Scan for the cell matching the given text and deliver its [x, y] coordinate at center. 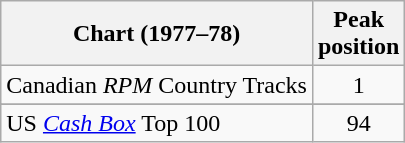
Chart (1977–78) [157, 34]
Peakposition [358, 34]
1 [358, 85]
94 [358, 123]
US Cash Box Top 100 [157, 123]
Canadian RPM Country Tracks [157, 85]
